Locate the cell with the specified text and output its [X, Y] center coordinate. 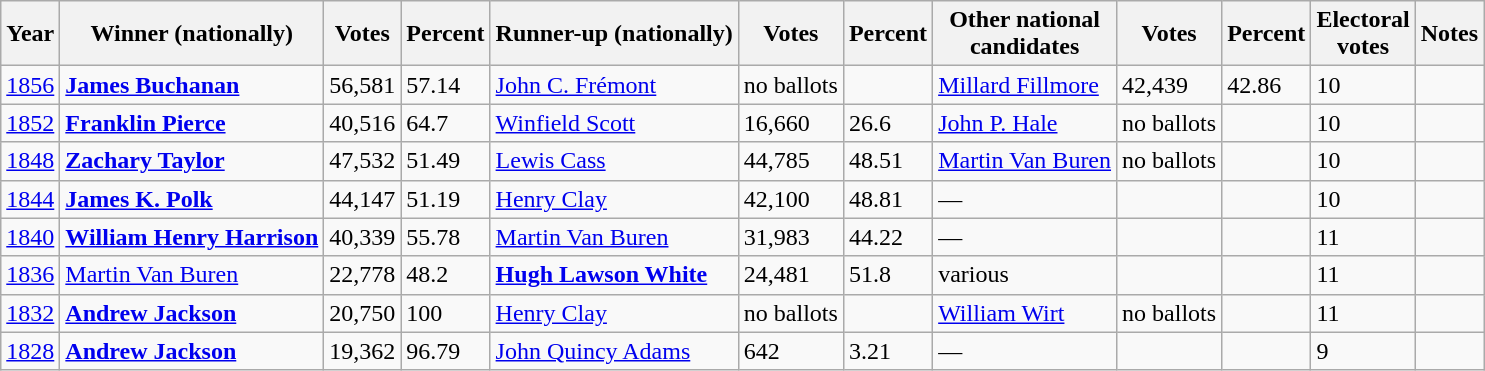
Electoralvotes [1363, 34]
55.78 [446, 237]
42,100 [790, 199]
John Quincy Adams [614, 351]
1852 [30, 123]
James K. Polk [192, 199]
20,750 [362, 313]
44,785 [790, 161]
48.2 [446, 275]
56,581 [362, 85]
Hugh Lawson White [614, 275]
John P. Hale [1025, 123]
Runner-up (nationally) [614, 34]
various [1025, 275]
1836 [30, 275]
24,481 [790, 275]
642 [790, 351]
1832 [30, 313]
16,660 [790, 123]
Franklin Pierce [192, 123]
44.22 [888, 237]
1844 [30, 199]
100 [446, 313]
42.86 [1266, 85]
Lewis Cass [614, 161]
Other nationalcandidates [1025, 34]
48.51 [888, 161]
9 [1363, 351]
James Buchanan [192, 85]
Winfield Scott [614, 123]
Year [30, 34]
1828 [30, 351]
William Henry Harrison [192, 237]
44,147 [362, 199]
Zachary Taylor [192, 161]
Notes [1449, 34]
1840 [30, 237]
51.19 [446, 199]
57.14 [446, 85]
51.8 [888, 275]
3.21 [888, 351]
Winner (nationally) [192, 34]
John C. Frémont [614, 85]
William Wirt [1025, 313]
22,778 [362, 275]
19,362 [362, 351]
40,516 [362, 123]
26.6 [888, 123]
42,439 [1170, 85]
47,532 [362, 161]
Millard Fillmore [1025, 85]
64.7 [446, 123]
1856 [30, 85]
51.49 [446, 161]
40,339 [362, 237]
1848 [30, 161]
31,983 [790, 237]
96.79 [446, 351]
48.81 [888, 199]
